From the cell containing the given text, extract its center point as (x, y) coordinate. 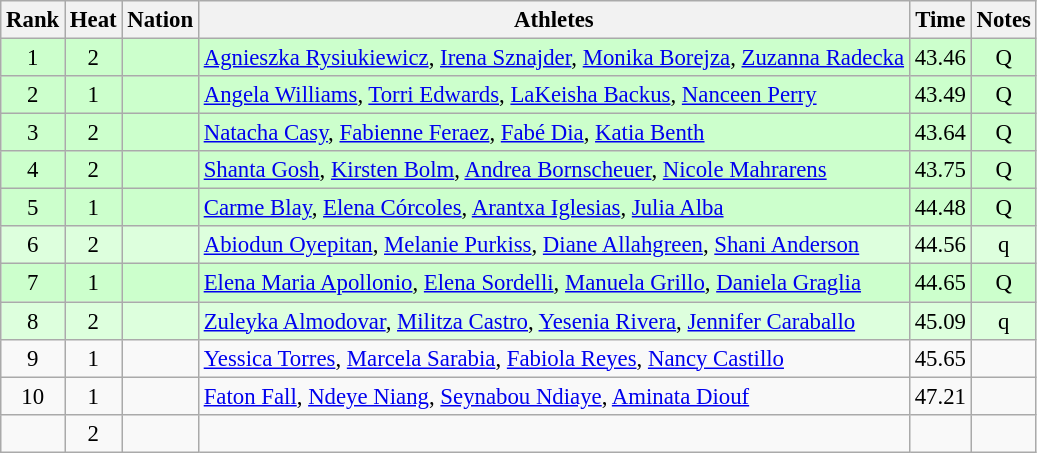
Shanta Gosh, Kirsten Bolm, Andrea Bornscheuer, Nicole Mahrarens (554, 170)
43.49 (940, 95)
10 (33, 396)
Yessica Torres, Marcela Sarabia, Fabiola Reyes, Nancy Castillo (554, 358)
Heat (94, 20)
Angela Williams, Torri Edwards, LaKeisha Backus, Nanceen Perry (554, 95)
45.65 (940, 358)
3 (33, 133)
43.75 (940, 170)
Elena Maria Apollonio, Elena Sordelli, Manuela Grillo, Daniela Graglia (554, 283)
44.56 (940, 245)
9 (33, 358)
Carme Blay, Elena Córcoles, Arantxa Iglesias, Julia Alba (554, 208)
Agnieszka Rysiukiewicz, Irena Sznajder, Monika Borejza, Zuzanna Radecka (554, 58)
43.64 (940, 133)
Natacha Casy, Fabienne Feraez, Fabé Dia, Katia Benth (554, 133)
44.65 (940, 283)
47.21 (940, 396)
Zuleyka Almodovar, Militza Castro, Yesenia Rivera, Jennifer Caraballo (554, 321)
Notes (1004, 20)
6 (33, 245)
Rank (33, 20)
Nation (160, 20)
Athletes (554, 20)
Faton Fall, Ndeye Niang, Seynabou Ndiaye, Aminata Diouf (554, 396)
7 (33, 283)
45.09 (940, 321)
44.48 (940, 208)
43.46 (940, 58)
8 (33, 321)
Time (940, 20)
5 (33, 208)
Abiodun Oyepitan, Melanie Purkiss, Diane Allahgreen, Shani Anderson (554, 245)
4 (33, 170)
